For the text-containing cell, return its midpoint in [X, Y] coordinate format. 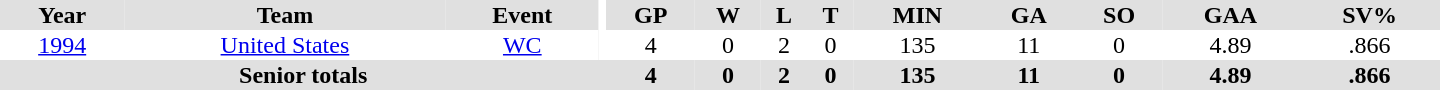
MIN [918, 15]
GA [1028, 15]
SO [1118, 15]
GP [650, 15]
WC [522, 45]
GAA [1230, 15]
SV% [1370, 15]
Event [522, 15]
1994 [62, 45]
W [728, 15]
Year [62, 15]
United States [284, 45]
L [784, 15]
Team [284, 15]
T [830, 15]
Senior totals [303, 75]
